Return [x, y] of the center of cell containing provided text 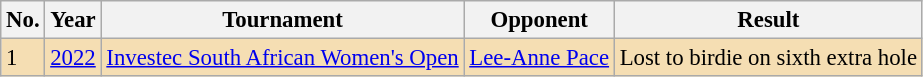
No. [23, 20]
Result [768, 20]
Year [73, 20]
Opponent [539, 20]
Investec South African Women's Open [282, 58]
Lost to birdie on sixth extra hole [768, 58]
2022 [73, 58]
1 [23, 58]
Lee-Anne Pace [539, 58]
Tournament [282, 20]
